Output the (x, y) coordinate of the center of the cell containing the given text.  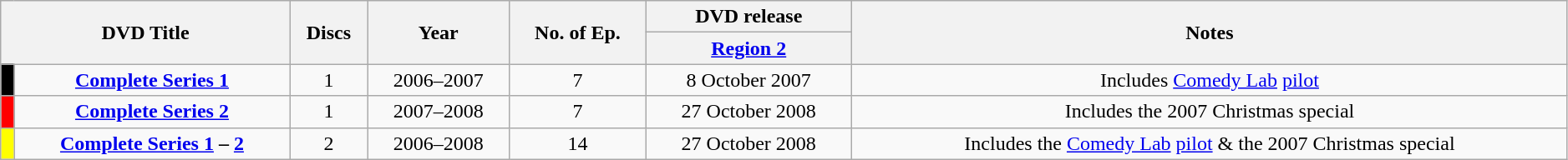
Includes the 2007 Christmas special (1210, 112)
Year (439, 32)
2006–2008 (439, 143)
8 October 2007 (748, 80)
2007–2008 (439, 112)
Region 2 (748, 48)
DVD Title (145, 32)
No. of Ep. (578, 32)
Includes Comedy Lab pilot (1210, 80)
Includes the Comedy Lab pilot & the 2007 Christmas special (1210, 143)
2 (328, 143)
Discs (328, 32)
Complete Series 1 (152, 80)
2006–2007 (439, 80)
DVD release (748, 17)
14 (578, 143)
Complete Series 2 (152, 112)
Notes (1210, 32)
Complete Series 1 – 2 (152, 143)
